Provide the (X, Y) coordinate of the cell's center where the given text is located.  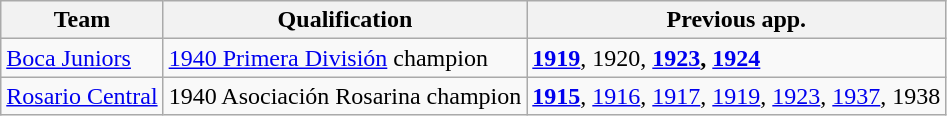
1940 Asociación Rosarina champion (345, 96)
1919, 1920, 1923, 1924 (736, 58)
1915, 1916, 1917, 1919, 1923, 1937, 1938 (736, 96)
Qualification (345, 20)
Rosario Central (82, 96)
Previous app. (736, 20)
Team (82, 20)
1940 Primera División champion (345, 58)
Boca Juniors (82, 58)
